Search for the cell housing the specified text and yield its (x, y) center coordinate. 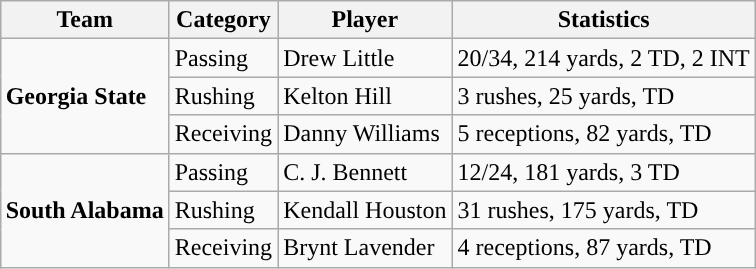
Kelton Hill (365, 96)
3 rushes, 25 yards, TD (604, 96)
4 receptions, 87 yards, TD (604, 248)
Category (223, 20)
Kendall Houston (365, 210)
Player (365, 20)
Team (84, 20)
Danny Williams (365, 134)
Georgia State (84, 96)
Statistics (604, 20)
20/34, 214 yards, 2 TD, 2 INT (604, 58)
5 receptions, 82 yards, TD (604, 134)
12/24, 181 yards, 3 TD (604, 172)
Drew Little (365, 58)
South Alabama (84, 210)
Brynt Lavender (365, 248)
31 rushes, 175 yards, TD (604, 210)
C. J. Bennett (365, 172)
